Determine the (X, Y) coordinate at the center of the cell enclosing the given text.  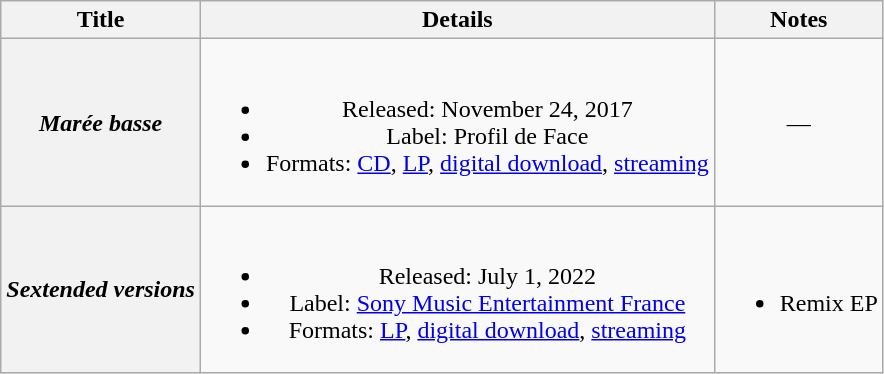
Title (101, 20)
Details (457, 20)
Marée basse (101, 122)
— (798, 122)
Notes (798, 20)
Sextended versions (101, 290)
Remix EP (798, 290)
Released: November 24, 2017Label: Profil de FaceFormats: CD, LP, digital download, streaming (457, 122)
Released: July 1, 2022Label: Sony Music Entertainment FranceFormats: LP, digital download, streaming (457, 290)
